Scan for the cell matching the given text and deliver its (X, Y) coordinate at center. 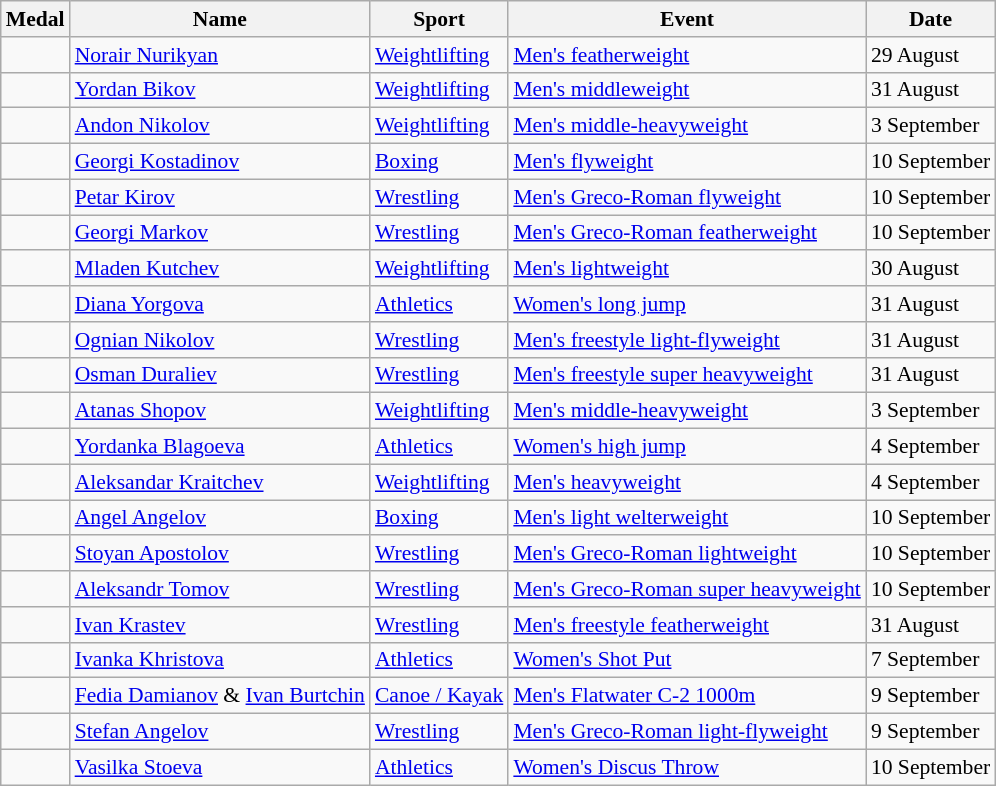
Men's featherweight (687, 55)
Angel Angelov (220, 518)
Name (220, 19)
Osman Duraliev (220, 375)
Vasilka Stoeva (220, 767)
Diana Yorgova (220, 304)
Ognian Nikolov (220, 340)
Stoyan Apostolov (220, 554)
Men's Flatwater C-2 1000m (687, 696)
Men's Greco-Roman featherweight (687, 233)
Women's long jump (687, 304)
7 September (930, 660)
Women's high jump (687, 447)
Ivan Krastev (220, 625)
Sport (439, 19)
Women's Shot Put (687, 660)
Yordanka Blagoeva (220, 447)
Men's freestyle light-flyweight (687, 340)
Men's lightweight (687, 269)
29 August (930, 55)
Men's flyweight (687, 162)
Stefan Angelov (220, 732)
Andon Nikolov (220, 126)
Aleksandr Tomov (220, 589)
Men's middleweight (687, 90)
Men's heavyweight (687, 482)
Men's light welterweight (687, 518)
Men's Greco-Roman light-flyweight (687, 732)
30 August (930, 269)
Ivanka Khristova (220, 660)
Petar Kirov (220, 197)
Atanas Shopov (220, 411)
Medal (36, 19)
Men's freestyle super heavyweight (687, 375)
Men's Greco-Roman lightweight (687, 554)
Canoe / Kayak (439, 696)
Georgi Kostadinov (220, 162)
Women's Discus Throw (687, 767)
Georgi Markov (220, 233)
Date (930, 19)
Mladen Kutchev (220, 269)
Event (687, 19)
Men's freestyle featherweight (687, 625)
Yordan Bikov (220, 90)
Men's Greco-Roman super heavyweight (687, 589)
Men's Greco-Roman flyweight (687, 197)
Norair Nurikyan (220, 55)
Aleksandar Kraitchev (220, 482)
Fedia Damianov & Ivan Burtchin (220, 696)
